Detect which cell encompasses the target text, then output its [X, Y] center coordinate. 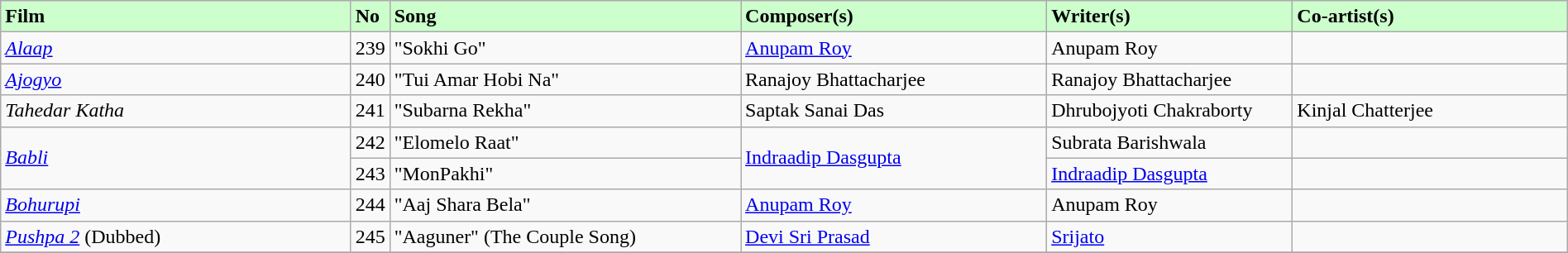
Dhrubojyoti Chakraborty [1169, 111]
"Elomelo Raat" [565, 142]
Composer(s) [894, 17]
240 [370, 79]
239 [370, 48]
Srijato [1169, 236]
Film [175, 17]
"Aaj Shara Bela" [565, 205]
Song [565, 17]
No [370, 17]
243 [370, 174]
Ajogyo [175, 79]
Bohurupi [175, 205]
"Sokhi Go" [565, 48]
242 [370, 142]
Saptak Sanai Das [894, 111]
Subrata Barishwala [1169, 142]
Kinjal Chatterjee [1430, 111]
Babli [175, 158]
"MonPakhi" [565, 174]
"Subarna Rekha" [565, 111]
"Tui Amar Hobi Na" [565, 79]
Pushpa 2 (Dubbed) [175, 236]
Co-artist(s) [1430, 17]
241 [370, 111]
Tahedar Katha [175, 111]
244 [370, 205]
"Aaguner" (The Couple Song) [565, 236]
Alaap [175, 48]
245 [370, 236]
Devi Sri Prasad [894, 236]
Writer(s) [1169, 17]
